Detect which cell encompasses the target text, then output its [X, Y] center coordinate. 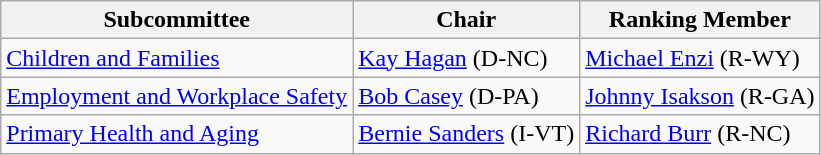
Kay Hagan (D-NC) [466, 58]
Chair [466, 20]
Subcommittee [177, 20]
Bob Casey (D-PA) [466, 96]
Richard Burr (R-NC) [700, 134]
Children and Families [177, 58]
Bernie Sanders (I-VT) [466, 134]
Michael Enzi (R-WY) [700, 58]
Johnny Isakson (R-GA) [700, 96]
Primary Health and Aging [177, 134]
Ranking Member [700, 20]
Employment and Workplace Safety [177, 96]
